Pinpoint the cell where the given text exists, returning its (X, Y) midpoint coordinate. 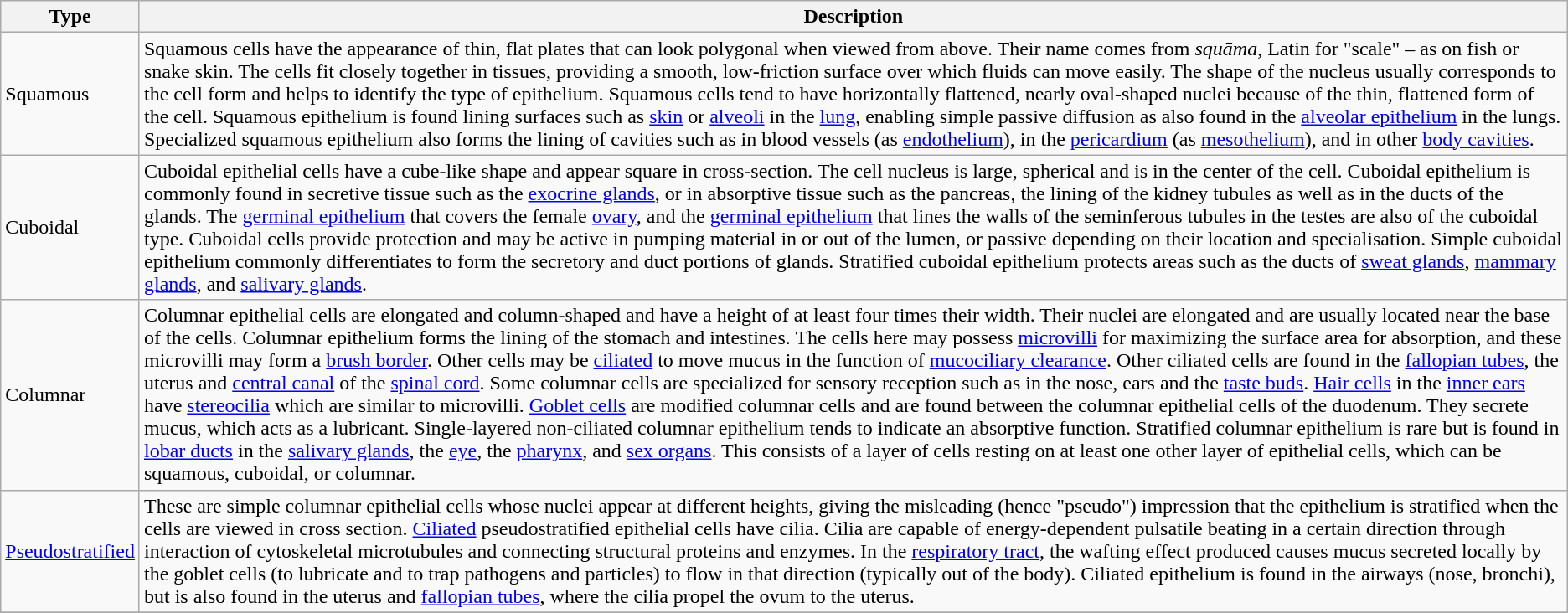
Cuboidal (70, 228)
Squamous (70, 94)
Columnar (70, 395)
Type (70, 17)
Description (853, 17)
Pseudostratified (70, 551)
